Extract the (X, Y) coordinate from the center of the cell holding the provided text.  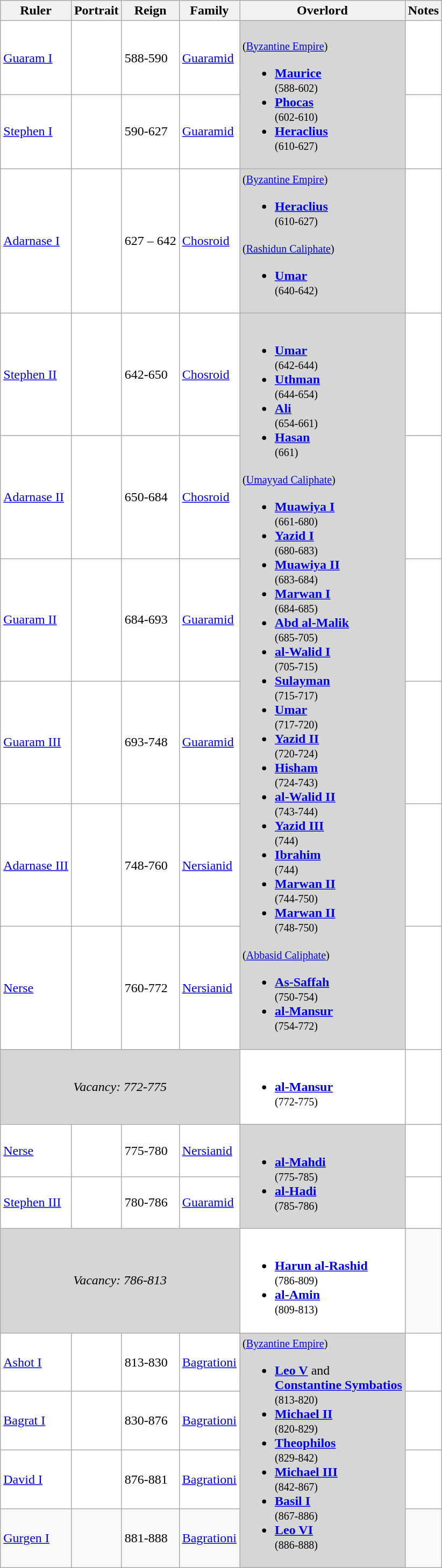
Ruler (36, 11)
(Byzantine Empire)Maurice(588-602)Phocas(602-610)Heraclius(610-627) (323, 95)
al-Mahdi(775-785)al-Hadi(785-786) (323, 1176)
830-876 (151, 1420)
650-684 (151, 497)
David I (36, 1479)
Vacancy: 786-813 (120, 1281)
(Byzantine Empire)Heraclius(610-627)(Rashidun Caliphate)Umar(640-642) (323, 241)
Portrait (96, 11)
Adarnase III (36, 865)
Vacancy: 772-775 (120, 1087)
Guaram II (36, 620)
775-780 (151, 1151)
780-786 (151, 1202)
Adarnase II (36, 497)
Stephen I (36, 132)
760-772 (151, 988)
Bagrat I (36, 1420)
Guaram III (36, 742)
693-748 (151, 742)
642-650 (151, 374)
al-Mansur(772-775) (323, 1087)
Ashot I (36, 1362)
Adarnase I (36, 241)
Overlord (323, 11)
588-590 (151, 58)
Gurgen I (36, 1538)
748-760 (151, 865)
876-881 (151, 1479)
Guaram I (36, 58)
881-888 (151, 1538)
Reign (151, 11)
Stephen III (36, 1202)
813-830 (151, 1362)
Family (209, 11)
Notes (423, 11)
Stephen II (36, 374)
Harun al-Rashid(786-809)al-Amin(809-813) (323, 1281)
684-693 (151, 620)
590-627 (151, 132)
627 – 642 (151, 241)
